Find where the given text appears and provide that cell's center as (x, y) coordinate. 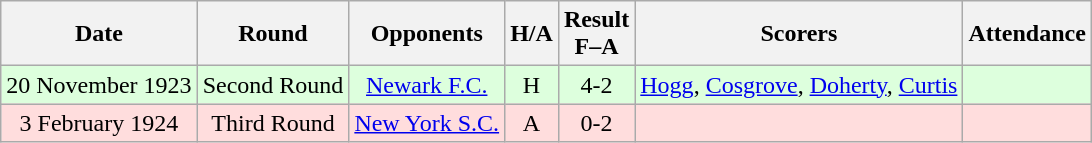
Scorers (799, 34)
Date (99, 34)
20 November 1923 (99, 85)
Third Round (273, 123)
Second Round (273, 85)
ResultF–A (596, 34)
A (532, 123)
H (532, 85)
Opponents (427, 34)
Hogg, Cosgrove, Doherty, Curtis (799, 85)
3 February 1924 (99, 123)
Round (273, 34)
Attendance (1027, 34)
0-2 (596, 123)
New York S.C. (427, 123)
4-2 (596, 85)
H/A (532, 34)
Newark F.C. (427, 85)
